Capture the cell that displays the provided text and extract its [X, Y] central coordinate. 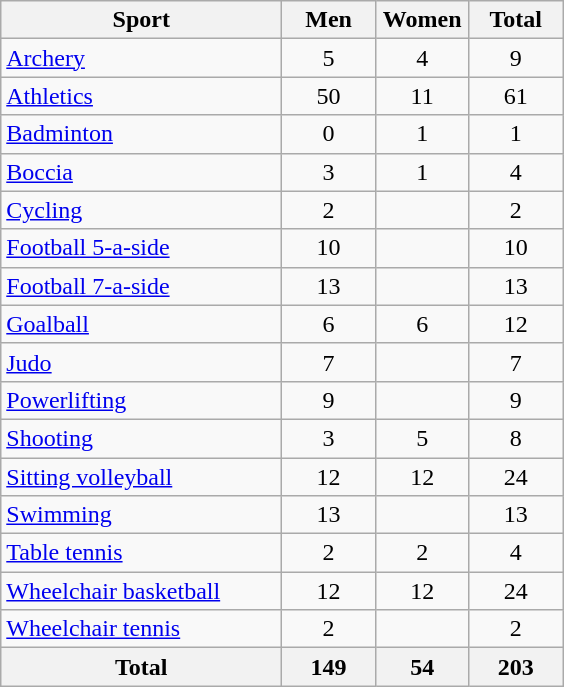
11 [422, 96]
Men [329, 20]
Swimming [142, 515]
Powerlifting [142, 400]
Football 7-a-side [142, 286]
Judo [142, 362]
Goalball [142, 324]
50 [329, 96]
Wheelchair basketball [142, 591]
Sport [142, 20]
203 [516, 667]
Table tennis [142, 553]
149 [329, 667]
Boccia [142, 172]
Badminton [142, 134]
0 [329, 134]
Wheelchair tennis [142, 629]
Shooting [142, 438]
Athletics [142, 96]
61 [516, 96]
Archery [142, 58]
8 [516, 438]
Women [422, 20]
Sitting volleyball [142, 477]
54 [422, 667]
Football 5-a-side [142, 248]
Cycling [142, 210]
